Identify which cell holds the provided text, then report its [X, Y] central coordinate. 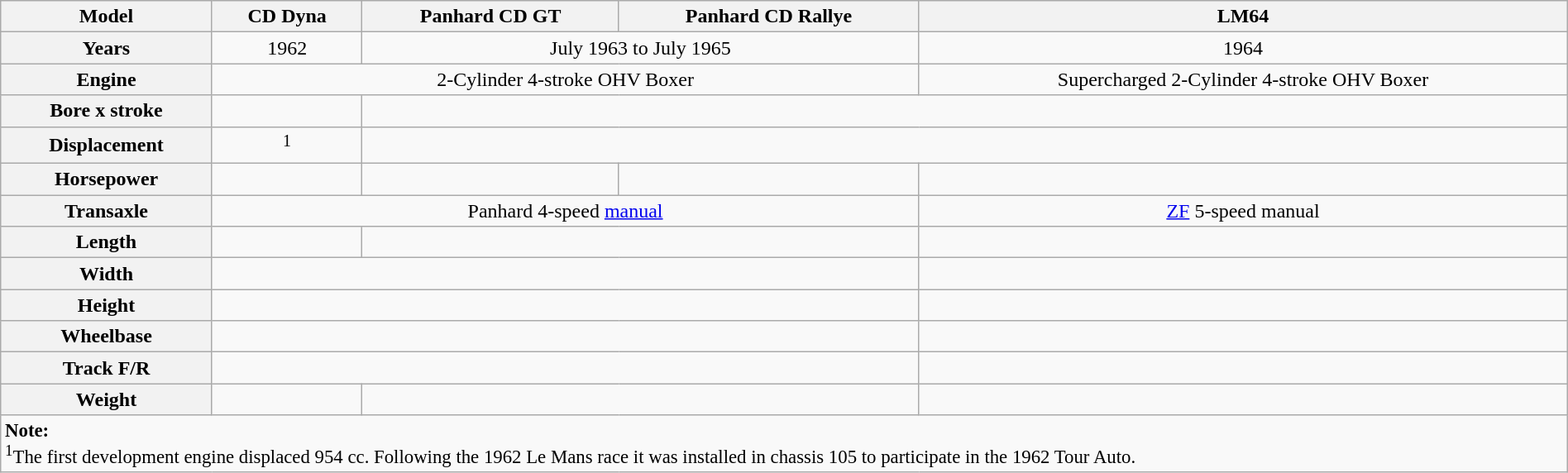
Displacement [107, 146]
2-Cylinder 4-stroke OHV Boxer [566, 79]
Height [107, 305]
1 [287, 146]
CD Dyna [287, 17]
Width [107, 274]
Track F/R [107, 368]
Wheelbase [107, 337]
Panhard CD GT [490, 17]
Bore x stroke [107, 111]
LM64 [1243, 17]
Horsepower [107, 179]
Panhard CD Rallye [769, 17]
Years [107, 48]
Length [107, 242]
ZF 5-speed manual [1243, 211]
1964 [1243, 48]
Supercharged 2-Cylinder 4-stroke OHV Boxer [1243, 79]
Transaxle [107, 211]
1962 [287, 48]
Weight [107, 399]
July 1963 to July 1965 [640, 48]
Panhard 4-speed manual [566, 211]
Engine [107, 79]
Model [107, 17]
